From the cell containing the given text, extract its center point as (x, y) coordinate. 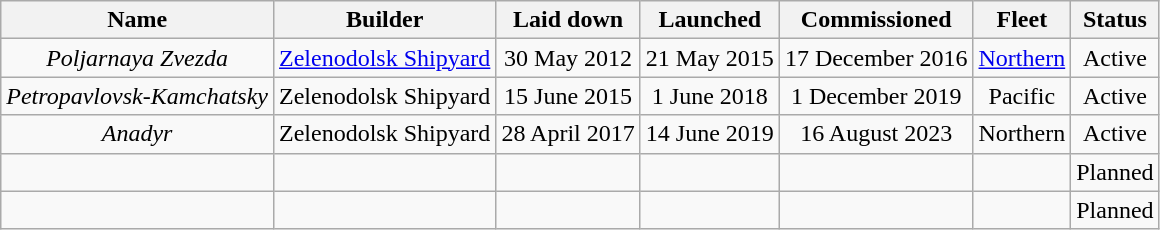
Poljarnaya Zvezda (138, 58)
17 December 2016 (876, 58)
Status (1115, 20)
Fleet (1022, 20)
Petropavlovsk-Kamchatsky (138, 96)
16 August 2023 (876, 134)
Anadyr (138, 134)
Pacific (1022, 96)
28 April 2017 (568, 134)
Commissioned (876, 20)
14 June 2019 (710, 134)
1 December 2019 (876, 96)
Laid down (568, 20)
Name (138, 20)
Builder (385, 20)
15 June 2015 (568, 96)
21 May 2015 (710, 58)
Launched (710, 20)
1 June 2018 (710, 96)
30 May 2012 (568, 58)
